Identify which cell holds the provided text, then report its [X, Y] central coordinate. 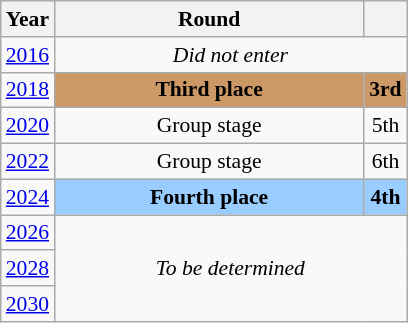
2022 [28, 162]
2016 [28, 55]
6th [386, 162]
2018 [28, 90]
Did not enter [230, 55]
2030 [28, 304]
Year [28, 19]
3rd [386, 90]
2028 [28, 269]
Third place [209, 90]
2026 [28, 233]
Fourth place [209, 197]
4th [386, 197]
2020 [28, 126]
Round [209, 19]
To be determined [230, 268]
5th [386, 126]
2024 [28, 197]
